Provide the (x, y) coordinate of the cell's center where the given text is located.  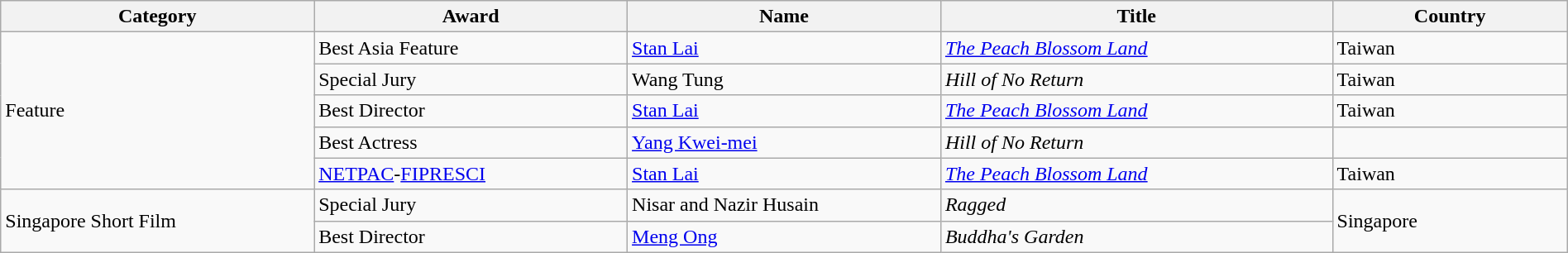
Category (157, 17)
Ragged (1136, 205)
Nisar and Nazir Husain (784, 205)
Title (1136, 17)
Award (471, 17)
NETPAC-FIPRESCI (471, 174)
Feature (157, 111)
Meng Ong (784, 236)
Yang Kwei-mei (784, 142)
Wang Tung (784, 79)
Best Asia Feature (471, 48)
Singapore Short Film (157, 221)
Name (784, 17)
Best Actress (471, 142)
Country (1450, 17)
Singapore (1450, 221)
Buddha's Garden (1136, 236)
